For the text-containing cell, return its midpoint in [X, Y] coordinate format. 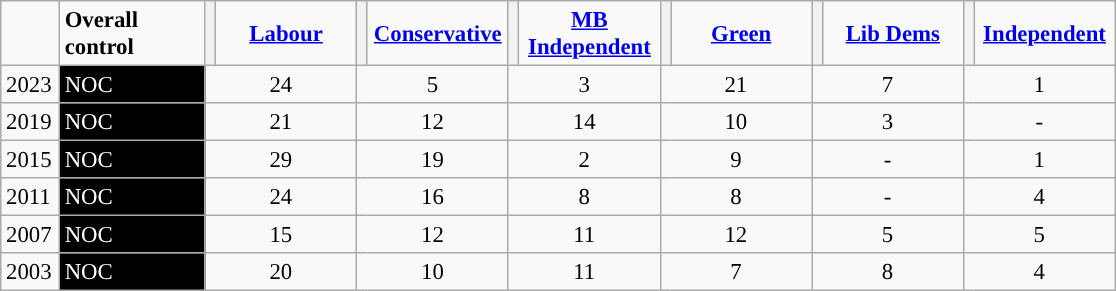
2023 [30, 85]
Labour [286, 34]
7 [888, 85]
2 [584, 160]
14 [584, 122]
16 [433, 197]
15 [281, 235]
4 [1039, 197]
Lib Dems [892, 34]
2019 [30, 122]
Conservative [438, 34]
Green [742, 34]
29 [281, 160]
Independent [1044, 34]
10 [736, 122]
2015 [30, 160]
19 [433, 160]
11 [584, 235]
Overall control [132, 34]
MB Independent [590, 34]
2011 [30, 197]
2007 [30, 235]
9 [736, 160]
